Return [x, y] of the center of cell containing provided text 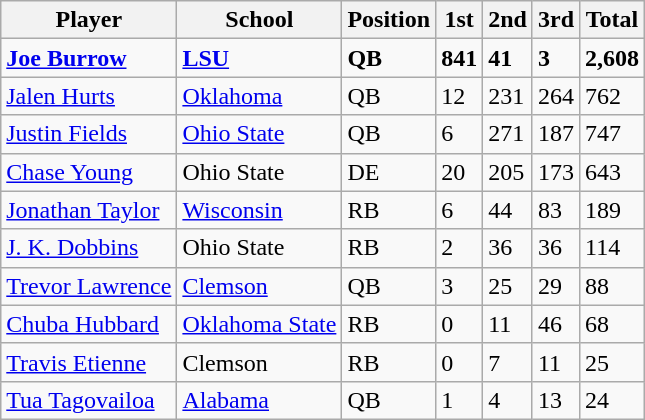
DE [389, 172]
205 [508, 172]
Chuba Hubbard [89, 324]
Trevor Lawrence [89, 286]
114 [612, 248]
2,608 [612, 58]
Alabama [260, 400]
643 [612, 172]
68 [612, 324]
Chase Young [89, 172]
Position [389, 20]
762 [612, 96]
Oklahoma [260, 96]
LSU [260, 58]
88 [612, 286]
29 [556, 286]
841 [460, 58]
Joe Burrow [89, 58]
83 [556, 210]
41 [508, 58]
Jalen Hurts [89, 96]
Travis Etienne [89, 362]
271 [508, 134]
1st [460, 20]
12 [460, 96]
2nd [508, 20]
2 [460, 248]
44 [508, 210]
747 [612, 134]
3rd [556, 20]
173 [556, 172]
Player [89, 20]
24 [612, 400]
School [260, 20]
13 [556, 400]
187 [556, 134]
231 [508, 96]
Justin Fields [89, 134]
4 [508, 400]
Jonathan Taylor [89, 210]
Wisconsin [260, 210]
264 [556, 96]
46 [556, 324]
Oklahoma State [260, 324]
20 [460, 172]
J. K. Dobbins [89, 248]
189 [612, 210]
1 [460, 400]
Tua Tagovailoa [89, 400]
7 [508, 362]
Total [612, 20]
